Extract the (X, Y) coordinate from the center of the cell holding the provided text.  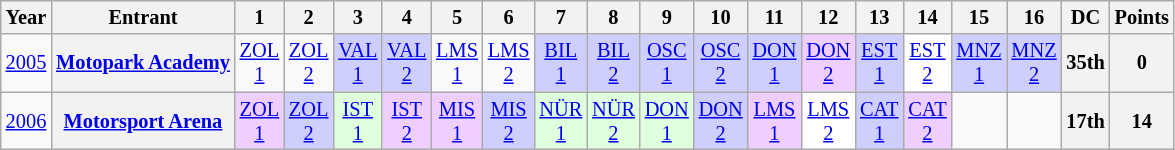
Motorsport Arena (143, 121)
OSC1 (667, 63)
4 (406, 17)
Points (1142, 17)
16 (1034, 17)
CAT2 (927, 121)
7 (560, 17)
OSC2 (721, 63)
DC (1086, 17)
EST2 (927, 63)
MIS2 (509, 121)
0 (1142, 63)
Motopark Academy (143, 63)
15 (980, 17)
EST1 (879, 63)
NÜR2 (614, 121)
5 (457, 17)
11 (774, 17)
17th (1086, 121)
MNZ2 (1034, 63)
CAT1 (879, 121)
2 (308, 17)
1 (260, 17)
8 (614, 17)
IST2 (406, 121)
3 (358, 17)
BIL1 (560, 63)
2005 (26, 63)
MNZ1 (980, 63)
VAL2 (406, 63)
2006 (26, 121)
12 (828, 17)
10 (721, 17)
13 (879, 17)
VAL1 (358, 63)
Entrant (143, 17)
6 (509, 17)
Year (26, 17)
IST1 (358, 121)
35th (1086, 63)
9 (667, 17)
NÜR1 (560, 121)
MIS1 (457, 121)
BIL2 (614, 63)
